Capture the cell that displays the provided text and extract its [x, y] central coordinate. 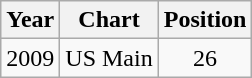
26 [205, 58]
2009 [30, 58]
Chart [109, 20]
US Main [109, 58]
Year [30, 20]
Position [205, 20]
